Search for the cell housing the specified text and yield its [X, Y] center coordinate. 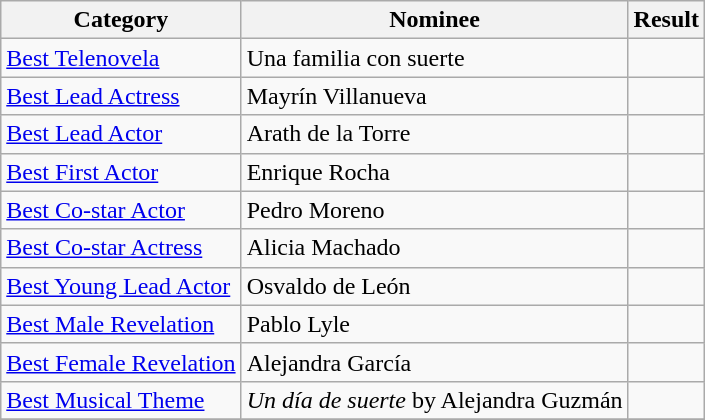
Best Lead Actor [121, 134]
Osvaldo de León [434, 286]
Best Co-star Actor [121, 210]
Best First Actor [121, 172]
Enrique Rocha [434, 172]
Best Male Revelation [121, 324]
Nominee [434, 20]
Category [121, 20]
Pablo Lyle [434, 324]
Best Co-star Actress [121, 248]
Best Lead Actress [121, 96]
Best Telenovela [121, 58]
Alicia Machado [434, 248]
Best Young Lead Actor [121, 286]
Alejandra García [434, 362]
Arath de la Torre [434, 134]
Result [666, 20]
Una familia con suerte [434, 58]
Un día de suerte by Alejandra Guzmán [434, 400]
Best Female Revelation [121, 362]
Mayrín Villanueva [434, 96]
Best Musical Theme [121, 400]
Pedro Moreno [434, 210]
